Find where the given text appears and provide that cell's center as [X, Y] coordinate. 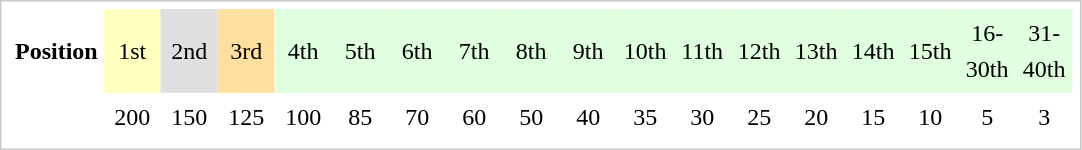
15th [930, 51]
30 [702, 117]
10th [646, 51]
8th [532, 51]
5 [988, 117]
Position [56, 51]
13th [816, 51]
4th [304, 51]
35 [646, 117]
14th [874, 51]
3 [1044, 117]
60 [474, 117]
125 [246, 117]
50 [532, 117]
85 [360, 117]
9th [588, 51]
7th [474, 51]
100 [304, 117]
20 [816, 117]
200 [132, 117]
2nd [190, 51]
12th [760, 51]
1st [132, 51]
5th [360, 51]
15 [874, 117]
70 [418, 117]
10 [930, 117]
25 [760, 117]
40 [588, 117]
31-40th [1044, 51]
6th [418, 51]
3rd [246, 51]
11th [702, 51]
16-30th [988, 51]
150 [190, 117]
